Search for the cell housing the specified text and yield its [x, y] center coordinate. 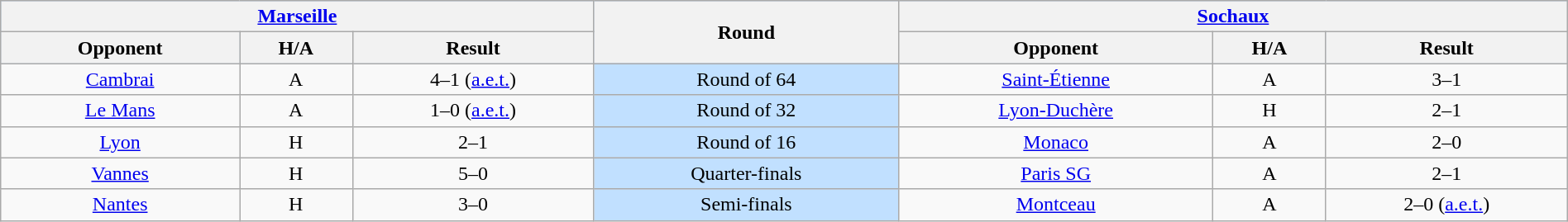
Monaco [1056, 142]
2–0 [1446, 142]
Montceau [1056, 205]
Cambrai [121, 79]
1–0 (a.e.t.) [473, 111]
Quarter-finals [746, 173]
Vannes [121, 173]
Sochaux [1234, 17]
3–1 [1446, 79]
4–1 (a.e.t.) [473, 79]
Round of 64 [746, 79]
Lyon [121, 142]
3–0 [473, 205]
Paris SG [1056, 173]
Marseille [298, 17]
2–0 (a.e.t.) [1446, 205]
Nantes [121, 205]
Lyon-Duchère [1056, 111]
Saint-Étienne [1056, 79]
Round of 32 [746, 111]
Round of 16 [746, 142]
Le Mans [121, 111]
Round [746, 32]
Semi-finals [746, 205]
5–0 [473, 173]
